Locate the cell with the specified text and output its [x, y] center coordinate. 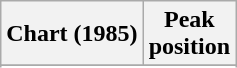
Peakposition [189, 34]
Chart (1985) [72, 34]
